Detect which cell encompasses the target text, then output its (X, Y) center coordinate. 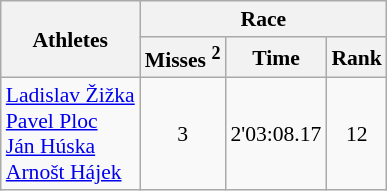
12 (356, 134)
3 (183, 134)
2'03:08.17 (276, 134)
Misses 2 (183, 58)
Athletes (70, 40)
Ladislav ŽižkaPavel PlocJán HúskaArnošt Hájek (70, 134)
Race (264, 19)
Time (276, 58)
Rank (356, 58)
